Find where the given text appears and provide that cell's center as [x, y] coordinate. 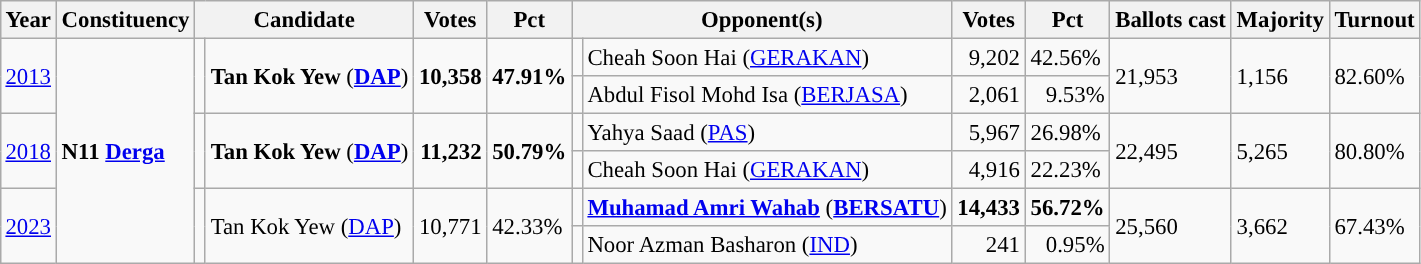
14,433 [988, 208]
4,916 [988, 170]
Muhamad Amri Wahab (BERSATU) [767, 208]
2013 [28, 76]
5,265 [1280, 152]
50.79% [530, 152]
Constituency [125, 20]
10,771 [450, 226]
3,662 [1280, 226]
Ballots cast [1170, 20]
80.80% [1374, 152]
10,358 [450, 76]
Opponent(s) [762, 20]
Yahya Saad (PAS) [767, 133]
21,953 [1170, 76]
22,495 [1170, 152]
42.33% [530, 226]
11,232 [450, 152]
25,560 [1170, 226]
2018 [28, 152]
Year [28, 20]
1,156 [1280, 76]
47.91% [530, 76]
Majority [1280, 20]
2,061 [988, 95]
5,967 [988, 133]
Candidate [304, 20]
Abdul Fisol Mohd Isa (BERJASA) [767, 95]
82.60% [1374, 76]
67.43% [1374, 226]
9.53% [1068, 95]
Noor Azman Basharon (IND) [767, 245]
Turnout [1374, 20]
42.56% [1068, 57]
56.72% [1068, 208]
241 [988, 245]
N11 Derga [125, 151]
2023 [28, 226]
0.95% [1068, 245]
22.23% [1068, 170]
9,202 [988, 57]
26.98% [1068, 133]
